For the text-containing cell, return its midpoint in (X, Y) coordinate format. 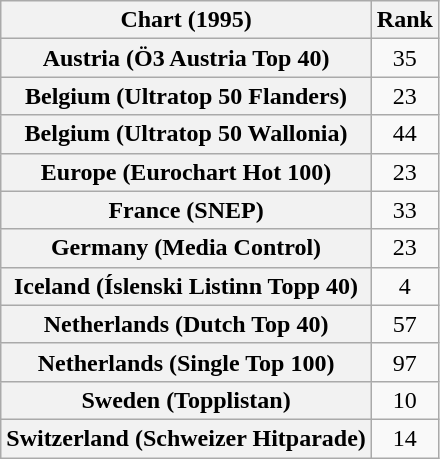
Belgium (Ultratop 50 Flanders) (186, 96)
Rank (404, 20)
35 (404, 58)
Belgium (Ultratop 50 Wallonia) (186, 134)
Germany (Media Control) (186, 248)
14 (404, 438)
Iceland (Íslenski Listinn Topp 40) (186, 286)
Chart (1995) (186, 20)
Sweden (Topplistan) (186, 400)
Netherlands (Single Top 100) (186, 362)
Netherlands (Dutch Top 40) (186, 324)
France (SNEP) (186, 210)
97 (404, 362)
4 (404, 286)
33 (404, 210)
Switzerland (Schweizer Hitparade) (186, 438)
57 (404, 324)
44 (404, 134)
10 (404, 400)
Austria (Ö3 Austria Top 40) (186, 58)
Europe (Eurochart Hot 100) (186, 172)
